Output the (X, Y) coordinate of the center of the cell containing the given text.  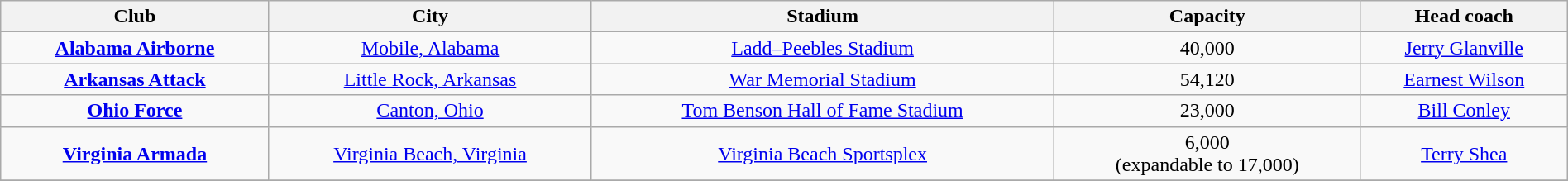
Club (135, 17)
Jerry Glanville (1464, 48)
Virginia Beach Sportsplex (822, 154)
Alabama Airborne (135, 48)
Canton, Ohio (430, 111)
Capacity (1207, 17)
Terry Shea (1464, 154)
Ladd–Peebles Stadium (822, 48)
City (430, 17)
War Memorial Stadium (822, 79)
54,120 (1207, 79)
Tom Benson Hall of Fame Stadium (822, 111)
23,000 (1207, 111)
Head coach (1464, 17)
Bill Conley (1464, 111)
Virginia Beach, Virginia (430, 154)
6,000 (expandable to 17,000) (1207, 154)
Little Rock, Arkansas (430, 79)
Virginia Armada (135, 154)
Arkansas Attack (135, 79)
Earnest Wilson (1464, 79)
Stadium (822, 17)
Ohio Force (135, 111)
Mobile, Alabama (430, 48)
40,000 (1207, 48)
